Extract the (X, Y) coordinate from the center of the cell holding the provided text.  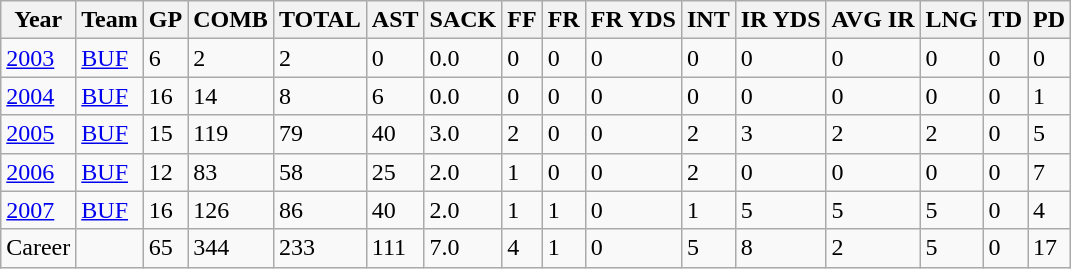
12 (165, 172)
7 (1050, 172)
17 (1050, 248)
FR (564, 20)
2004 (38, 96)
AST (395, 20)
3 (780, 134)
14 (231, 96)
86 (320, 210)
FR YDS (633, 20)
65 (165, 248)
344 (231, 248)
TOTAL (320, 20)
25 (395, 172)
2006 (38, 172)
Year (38, 20)
LNG (952, 20)
58 (320, 172)
111 (395, 248)
79 (320, 134)
7.0 (463, 248)
FF (522, 20)
GP (165, 20)
2005 (38, 134)
15 (165, 134)
COMB (231, 20)
IR YDS (780, 20)
126 (231, 210)
INT (708, 20)
Team (110, 20)
3.0 (463, 134)
AVG IR (873, 20)
PD (1050, 20)
233 (320, 248)
83 (231, 172)
2003 (38, 58)
2007 (38, 210)
Career (38, 248)
SACK (463, 20)
TD (1005, 20)
119 (231, 134)
